For the text-containing cell, return its midpoint in (X, Y) coordinate format. 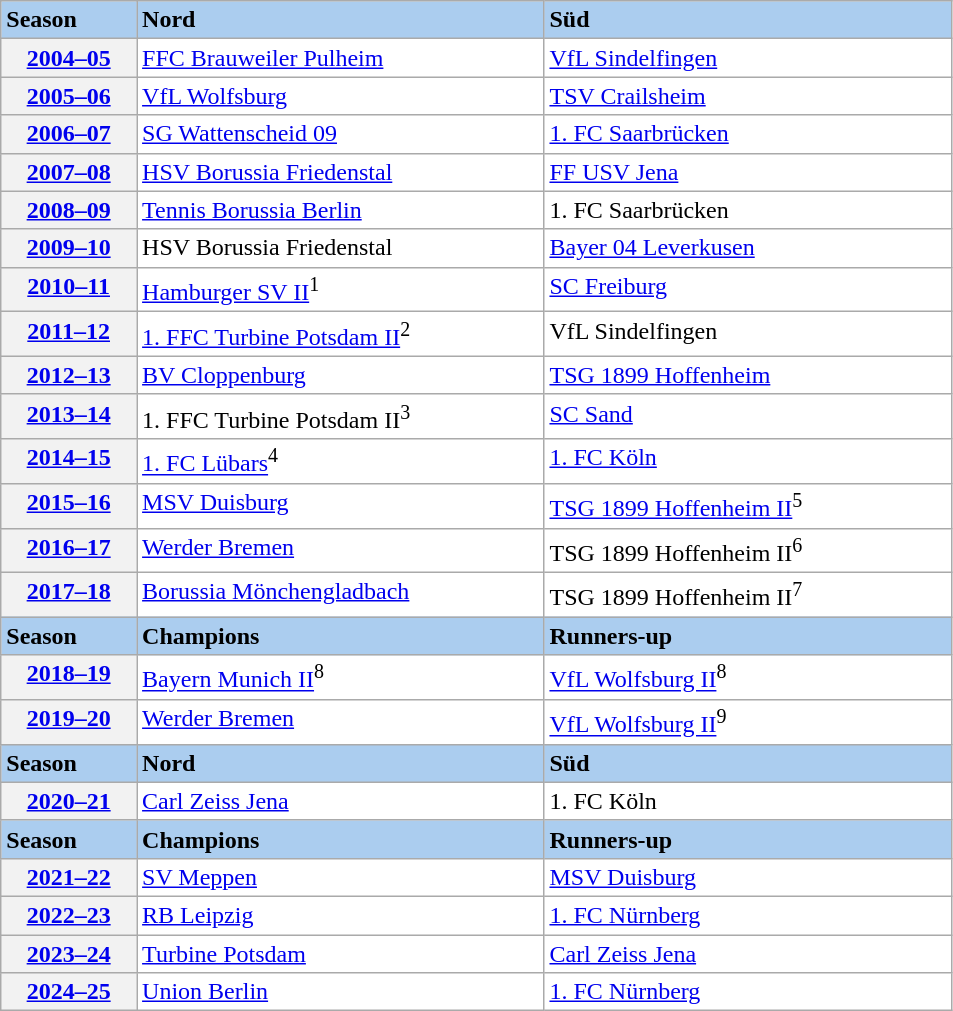
SC Freiburg (748, 290)
2010–11 (69, 290)
2019–20 (69, 722)
Bayern Munich II8 (340, 678)
2012–13 (69, 375)
2024–25 (69, 992)
2006–07 (69, 134)
FF USV Jena (748, 172)
VfL Wolfsburg II8 (748, 678)
SV Meppen (340, 877)
Bayer 04 Leverkusen (748, 248)
SC Sand (748, 416)
TSG 1899 Hoffenheim (748, 375)
2013–14 (69, 416)
1. FFC Turbine Potsdam II3 (340, 416)
Tennis Borussia Berlin (340, 210)
TSG 1899 Hoffenheim II6 (748, 550)
2004–05 (69, 58)
1. FC Lübars4 (340, 462)
2022–23 (69, 916)
TSV Crailsheim (748, 96)
2009–10 (69, 248)
VfL Wolfsburg II9 (748, 722)
VfL Wolfsburg (340, 96)
RB Leipzig (340, 916)
2008–09 (69, 210)
1. FFC Turbine Potsdam II2 (340, 334)
2011–12 (69, 334)
2014–15 (69, 462)
Hamburger SV II1 (340, 290)
SG Wattenscheid 09 (340, 134)
BV Cloppenburg (340, 375)
FFC Brauweiler Pulheim (340, 58)
2005–06 (69, 96)
Turbine Potsdam (340, 954)
2016–17 (69, 550)
2021–22 (69, 877)
TSG 1899 Hoffenheim II5 (748, 506)
2007–08 (69, 172)
TSG 1899 Hoffenheim II7 (748, 596)
2017–18 (69, 596)
Union Berlin (340, 992)
Borussia Mönchengladbach (340, 596)
2018–19 (69, 678)
2015–16 (69, 506)
2023–24 (69, 954)
2020–21 (69, 801)
